Return the [X, Y] coordinate for the center point of the cell that contains the specified text.  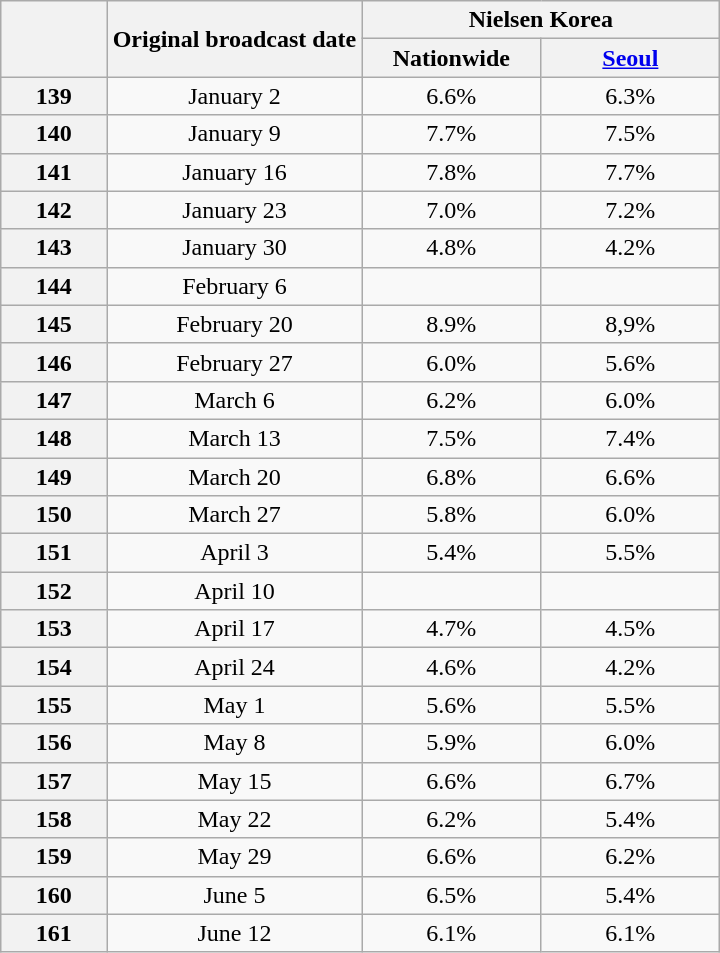
140 [54, 134]
148 [54, 438]
4.5% [630, 629]
145 [54, 324]
4.8% [452, 248]
142 [54, 210]
June 12 [234, 933]
Seoul [630, 58]
April 3 [234, 553]
159 [54, 857]
153 [54, 629]
4.6% [452, 667]
149 [54, 477]
141 [54, 172]
Nationwide [452, 58]
6.8% [452, 477]
January 30 [234, 248]
160 [54, 895]
6.7% [630, 781]
139 [54, 96]
January 23 [234, 210]
February 6 [234, 286]
152 [54, 591]
5.8% [452, 515]
June 5 [234, 895]
March 27 [234, 515]
May 15 [234, 781]
150 [54, 515]
155 [54, 705]
March 20 [234, 477]
March 13 [234, 438]
January 9 [234, 134]
May 1 [234, 705]
154 [54, 667]
February 27 [234, 362]
147 [54, 400]
7.4% [630, 438]
January 16 [234, 172]
8,9% [630, 324]
144 [54, 286]
April 17 [234, 629]
158 [54, 819]
7.2% [630, 210]
February 20 [234, 324]
8.9% [452, 324]
6.3% [630, 96]
156 [54, 743]
Original broadcast date [234, 39]
157 [54, 781]
7.8% [452, 172]
143 [54, 248]
7.0% [452, 210]
May 22 [234, 819]
4.7% [452, 629]
Nielsen Korea [541, 20]
May 29 [234, 857]
May 8 [234, 743]
151 [54, 553]
January 2 [234, 96]
5.9% [452, 743]
161 [54, 933]
April 10 [234, 591]
March 6 [234, 400]
April 24 [234, 667]
146 [54, 362]
6.5% [452, 895]
